Search for the cell housing the specified text and yield its [X, Y] center coordinate. 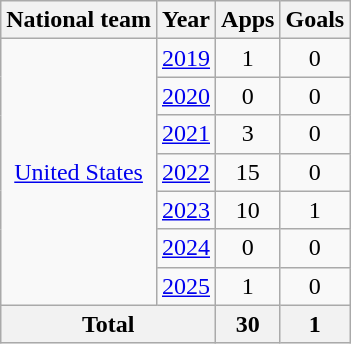
Apps [248, 20]
2024 [186, 248]
2019 [186, 58]
United States [79, 172]
2025 [186, 286]
Goals [315, 20]
3 [248, 134]
2022 [186, 172]
National team [79, 20]
30 [248, 324]
2023 [186, 210]
Year [186, 20]
10 [248, 210]
2020 [186, 96]
15 [248, 172]
Total [108, 324]
2021 [186, 134]
